Output the [x, y] coordinate of the center of the cell containing the given text.  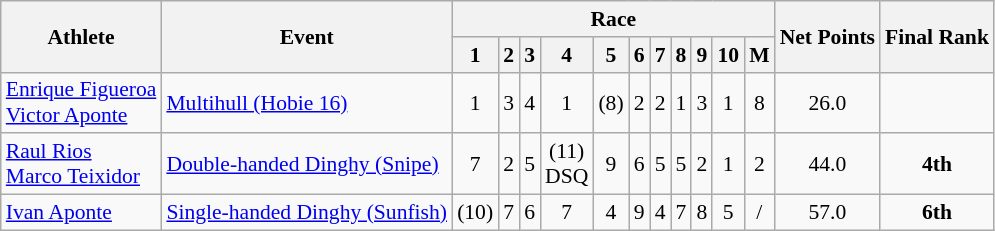
Event [306, 36]
/ [760, 213]
44.0 [828, 164]
Net Points [828, 36]
57.0 [828, 213]
M [760, 55]
Final Rank [937, 36]
Athlete [82, 36]
26.0 [828, 102]
(10) [475, 213]
Enrique FigueroaVictor Aponte [82, 102]
Raul RiosMarco Teixidor [82, 164]
4th [937, 164]
6th [937, 213]
(11)DSQ [566, 164]
Multihull (Hobie 16) [306, 102]
Double-handed Dinghy (Snipe) [306, 164]
(8) [610, 102]
Single-handed Dinghy (Sunfish) [306, 213]
10 [728, 55]
Race [614, 19]
Ivan Aponte [82, 213]
